Output the (X, Y) coordinate of the center of the cell containing the given text.  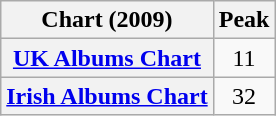
UK Albums Chart (107, 58)
32 (244, 96)
Peak (244, 20)
11 (244, 58)
Irish Albums Chart (107, 96)
Chart (2009) (107, 20)
